Find where the given text appears and provide that cell's center as [X, Y] coordinate. 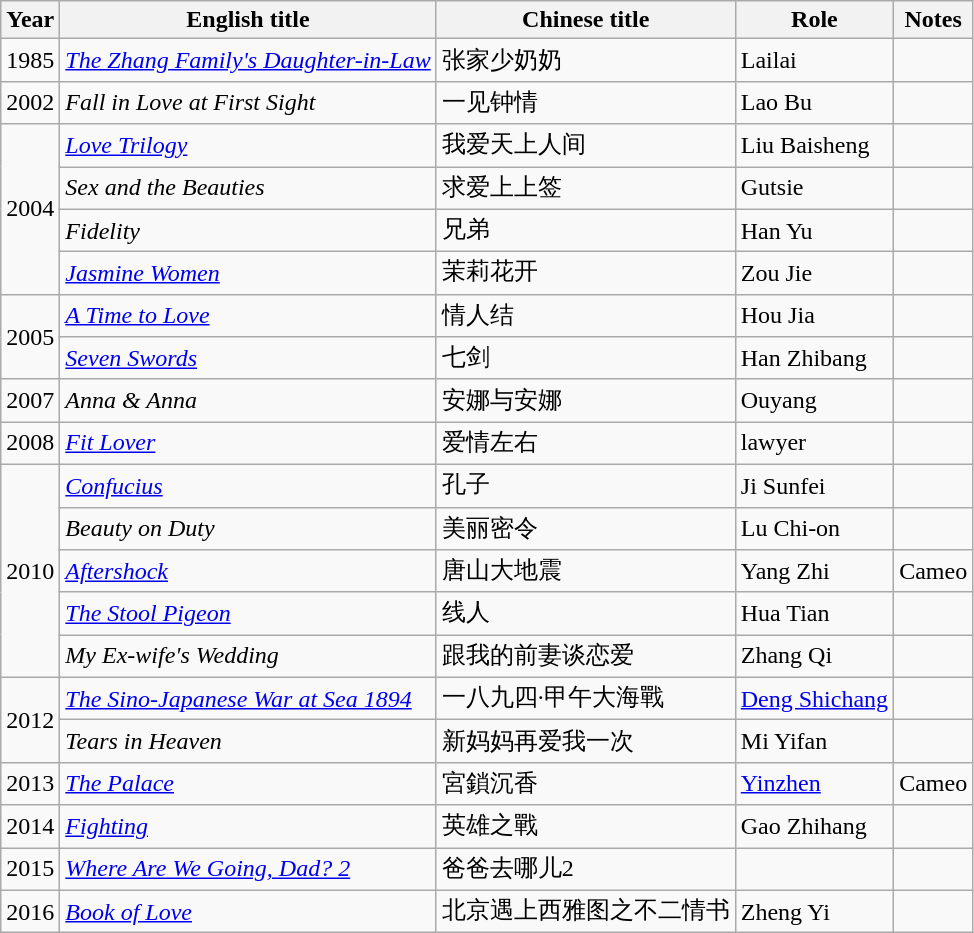
Fit Lover [248, 444]
Beauty on Duty [248, 528]
Zou Jie [814, 274]
2002 [30, 102]
安娜与安娜 [586, 400]
2007 [30, 400]
宮鎖沉香 [586, 784]
Han Zhibang [814, 358]
Gao Zhihang [814, 826]
Deng Shichang [814, 698]
Seven Swords [248, 358]
2012 [30, 720]
茉莉花开 [586, 274]
Liu Baisheng [814, 146]
2010 [30, 570]
Gutsie [814, 188]
The Stool Pigeon [248, 614]
爸爸去哪儿2 [586, 870]
Zheng Yi [814, 912]
七剑 [586, 358]
Mi Yifan [814, 742]
English title [248, 20]
情人结 [586, 316]
Where Are We Going, Dad? 2 [248, 870]
Han Yu [814, 230]
Yang Zhi [814, 572]
Book of Love [248, 912]
2005 [30, 336]
Tears in Heaven [248, 742]
2013 [30, 784]
唐山大地震 [586, 572]
My Ex-wife's Wedding [248, 656]
求爱上上签 [586, 188]
新妈妈再爱我一次 [586, 742]
2016 [30, 912]
2004 [30, 209]
Love Trilogy [248, 146]
Sex and the Beauties [248, 188]
Yinzhen [814, 784]
Jasmine Women [248, 274]
Zhang Qi [814, 656]
A Time to Love [248, 316]
线人 [586, 614]
2015 [30, 870]
孔子 [586, 486]
Lao Bu [814, 102]
跟我的前妻谈恋爱 [586, 656]
Ouyang [814, 400]
一八九四·甲午大海戰 [586, 698]
The Zhang Family's Daughter-in-Law [248, 60]
一见钟情 [586, 102]
Anna & Anna [248, 400]
Lailai [814, 60]
Year [30, 20]
2008 [30, 444]
张家少奶奶 [586, 60]
The Sino-Japanese War at Sea 1894 [248, 698]
Hou Jia [814, 316]
Role [814, 20]
北京遇上西雅图之不二情书 [586, 912]
Notes [934, 20]
Aftershock [248, 572]
英雄之戰 [586, 826]
Fidelity [248, 230]
Hua Tian [814, 614]
我爱天上人间 [586, 146]
Fall in Love at First Sight [248, 102]
The Palace [248, 784]
美丽密令 [586, 528]
Lu Chi-on [814, 528]
1985 [30, 60]
lawyer [814, 444]
爱情左右 [586, 444]
Fighting [248, 826]
Confucius [248, 486]
2014 [30, 826]
Chinese title [586, 20]
兄弟 [586, 230]
Ji Sunfei [814, 486]
